Locate the cell with the specified text and output its (X, Y) center coordinate. 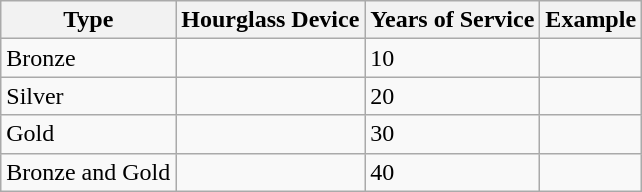
Bronze (88, 58)
Silver (88, 96)
Example (591, 20)
Type (88, 20)
Years of Service (452, 20)
10 (452, 58)
20 (452, 96)
Hourglass Device (270, 20)
Bronze and Gold (88, 172)
30 (452, 134)
40 (452, 172)
Gold (88, 134)
